Pinpoint the cell where the given text exists, returning its [X, Y] midpoint coordinate. 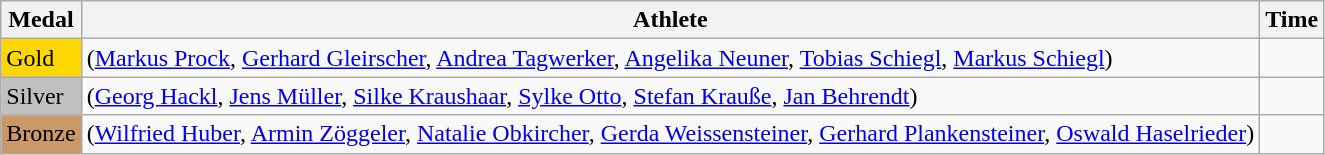
Gold [41, 58]
Medal [41, 20]
Athlete [670, 20]
(Georg Hackl, Jens Müller, Silke Kraushaar, Sylke Otto, Stefan Krauße, Jan Behrendt) [670, 96]
(Wilfried Huber, Armin Zöggeler, Natalie Obkircher, Gerda Weissensteiner, Gerhard Plankensteiner, Oswald Haselrieder) [670, 134]
Time [1292, 20]
Bronze [41, 134]
Silver [41, 96]
(Markus Prock, Gerhard Gleirscher, Andrea Tagwerker, Angelika Neuner, Tobias Schiegl, Markus Schiegl) [670, 58]
